Identify which cell holds the provided text, then report its [X, Y] central coordinate. 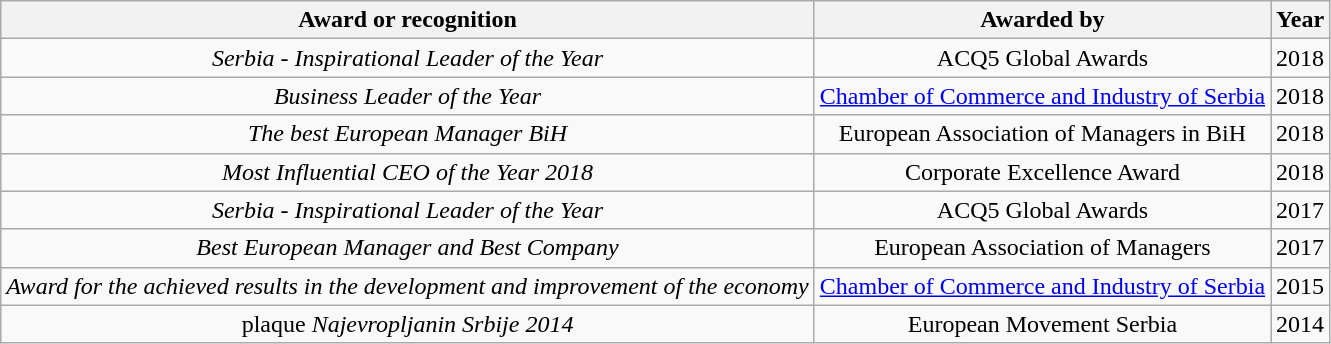
Award or recognition [408, 20]
Awarded by [1042, 20]
The best European Manager BiH [408, 134]
Corporate Excellence Award [1042, 172]
2014 [1300, 324]
Most Influential CEO of the Year 2018 [408, 172]
Best European Manager and Best Company [408, 248]
Award for the achieved results in the development and improvement of the economy [408, 286]
European Association of Managers [1042, 248]
Business Leader of the Year [408, 96]
European Movement Serbia [1042, 324]
plaque Najevropljanin Srbije 2014 [408, 324]
Year [1300, 20]
European Association of Managers in BiH [1042, 134]
2015 [1300, 286]
